Detect which cell encompasses the target text, then output its [X, Y] center coordinate. 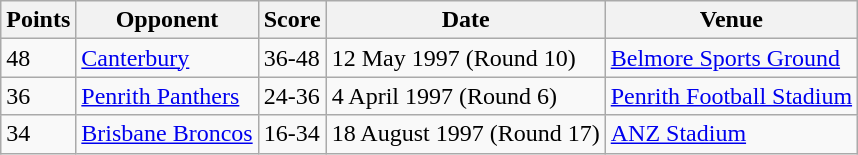
12 May 1997 (Round 10) [466, 58]
Venue [731, 20]
36-48 [292, 58]
Brisbane Broncos [167, 134]
Points [38, 20]
34 [38, 134]
36 [38, 96]
Belmore Sports Ground [731, 58]
Penrith Panthers [167, 96]
24-36 [292, 96]
Canterbury [167, 58]
Date [466, 20]
Opponent [167, 20]
Score [292, 20]
4 April 1997 (Round 6) [466, 96]
16-34 [292, 134]
ANZ Stadium [731, 134]
Penrith Football Stadium [731, 96]
18 August 1997 (Round 17) [466, 134]
48 [38, 58]
